Search for the cell housing the specified text and yield its [x, y] center coordinate. 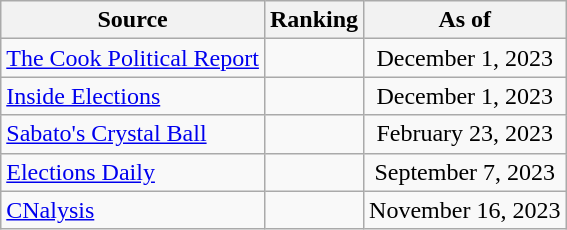
As of [465, 20]
September 7, 2023 [465, 172]
CNalysis [133, 210]
Inside Elections [133, 96]
The Cook Political Report [133, 58]
February 23, 2023 [465, 134]
Elections Daily [133, 172]
Ranking [314, 20]
Sabato's Crystal Ball [133, 134]
Source [133, 20]
November 16, 2023 [465, 210]
